Return the [x, y] coordinate for the center point of the cell that contains the specified text.  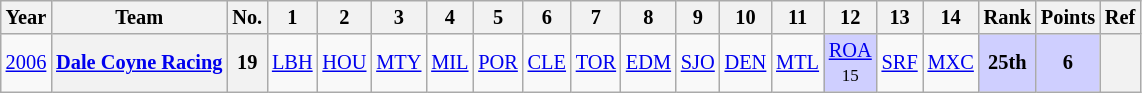
Ref [1120, 17]
LBH [292, 63]
10 [746, 17]
2 [344, 17]
19 [247, 63]
1 [292, 17]
Rank [1008, 17]
25th [1008, 63]
12 [850, 17]
MTL [798, 63]
4 [450, 17]
MXC [951, 63]
No. [247, 17]
Points [1068, 17]
MTY [398, 63]
SJO [698, 63]
Team [139, 17]
2006 [26, 63]
13 [900, 17]
Year [26, 17]
7 [596, 17]
11 [798, 17]
MIL [450, 63]
SRF [900, 63]
CLE [547, 63]
ROA15 [850, 63]
8 [648, 17]
TOR [596, 63]
5 [498, 17]
3 [398, 17]
9 [698, 17]
Dale Coyne Racing [139, 63]
EDM [648, 63]
14 [951, 17]
POR [498, 63]
HOU [344, 63]
DEN [746, 63]
